Determine the [x, y] coordinate at the center of the cell enclosing the given text.  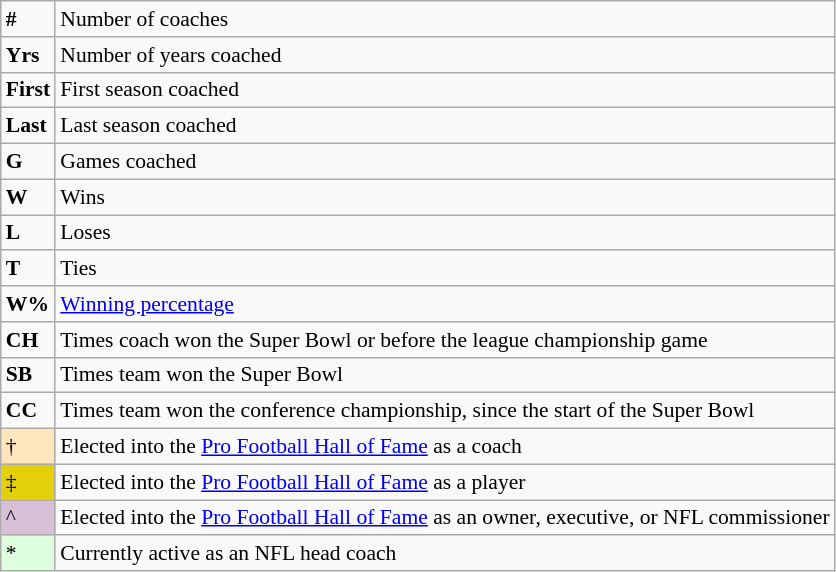
Last [28, 126]
‡ [28, 482]
T [28, 269]
† [28, 447]
W [28, 197]
Elected into the Pro Football Hall of Fame as a coach [444, 447]
* [28, 554]
First season coached [444, 90]
CH [28, 340]
Elected into the Pro Football Hall of Fame as a player [444, 482]
Times coach won the Super Bowl or before the league championship game [444, 340]
# [28, 19]
Loses [444, 233]
Times team won the Super Bowl [444, 375]
First [28, 90]
^ [28, 518]
Elected into the Pro Football Hall of Fame as an owner, executive, or NFL commissioner [444, 518]
Number of years coached [444, 55]
Currently active as an NFL head coach [444, 554]
L [28, 233]
W% [28, 304]
CC [28, 411]
Number of coaches [444, 19]
Winning percentage [444, 304]
G [28, 162]
Last season coached [444, 126]
Wins [444, 197]
Ties [444, 269]
Times team won the conference championship, since the start of the Super Bowl [444, 411]
Yrs [28, 55]
SB [28, 375]
Games coached [444, 162]
